Extract the [x, y] coordinate from the center of the cell holding the provided text.  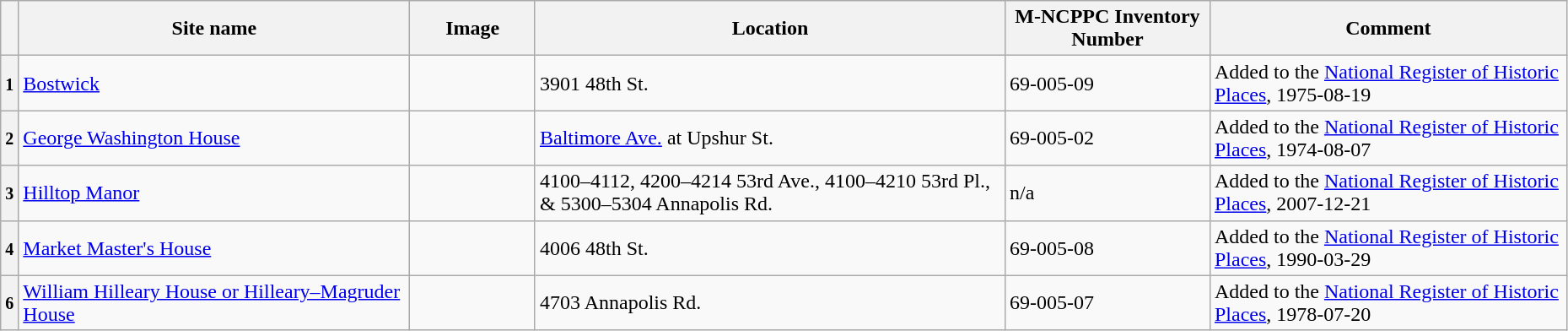
69-005-02 [1108, 138]
Site name [214, 29]
Bostwick [214, 83]
Added to the National Register of Historic Places, 1974-08-07 [1388, 138]
Added to the National Register of Historic Places, 1990-03-29 [1388, 248]
M-NCPPC Inventory Number [1108, 29]
George Washington House [214, 138]
4100–4112, 4200–4214 53rd Ave., 4100–4210 53rd Pl., & 5300–5304 Annapolis Rd. [769, 193]
n/a [1108, 193]
3901 48th St. [769, 83]
3 [10, 193]
4 [10, 248]
Added to the National Register of Historic Places, 1978-07-20 [1388, 302]
6 [10, 302]
69-005-07 [1108, 302]
4006 48th St. [769, 248]
Added to the National Register of Historic Places, 1975-08-19 [1388, 83]
Market Master's House [214, 248]
Image [472, 29]
Hilltop Manor [214, 193]
Comment [1388, 29]
69-005-08 [1108, 248]
1 [10, 83]
Location [769, 29]
4703 Annapolis Rd. [769, 302]
Added to the National Register of Historic Places, 2007-12-21 [1388, 193]
2 [10, 138]
69-005-09 [1108, 83]
William Hilleary House or Hilleary–Magruder House [214, 302]
Baltimore Ave. at Upshur St. [769, 138]
